From the cell containing the given text, extract its center point as (X, Y) coordinate. 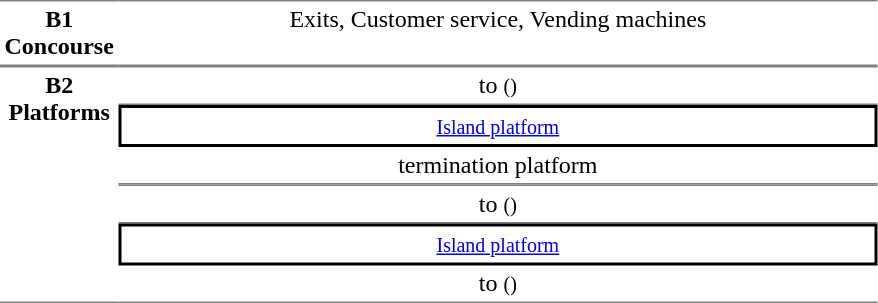
B1Concourse (59, 33)
Exits, Customer service, Vending machines (498, 33)
termination platform (498, 166)
B2Platforms (59, 184)
